Search for the cell housing the specified text and yield its (x, y) center coordinate. 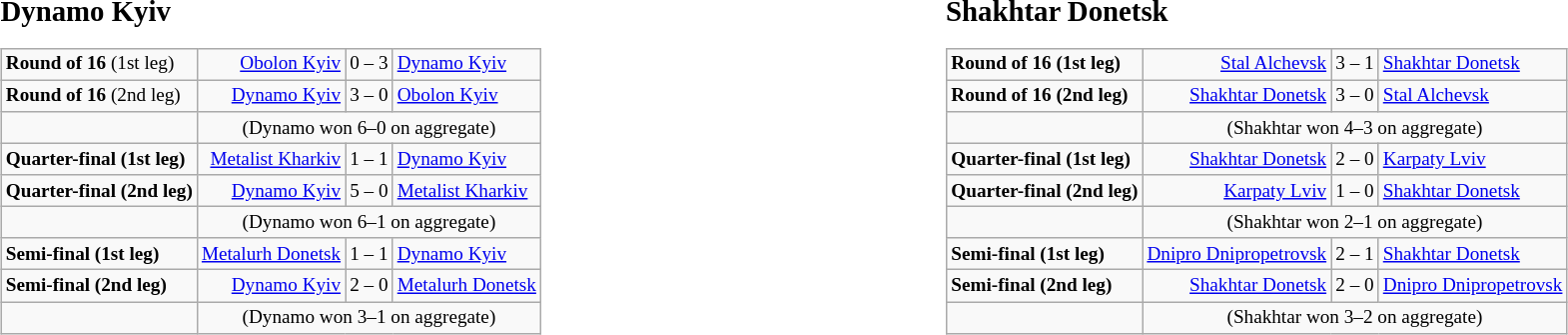
(Shakhtar won 3–2 on aggregate) (1354, 318)
5 – 0 (370, 191)
3 – 1 (1355, 64)
1 – 0 (1355, 191)
(Shakhtar won 4–3 on aggregate) (1354, 128)
2 – 1 (1355, 254)
(Shakhtar won 2–1 on aggregate) (1354, 223)
0 – 3 (370, 64)
(Dynamo won 6–0 on aggregate) (369, 128)
(Dynamo won 3–1 on aggregate) (369, 318)
(Dynamo won 6–1 on aggregate) (369, 223)
